Return the (x, y) coordinate for the center point of the cell that contains the specified text.  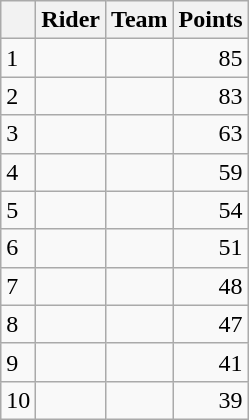
1 (18, 58)
63 (210, 134)
48 (210, 286)
41 (210, 362)
Rider (71, 20)
10 (18, 400)
8 (18, 324)
9 (18, 362)
83 (210, 96)
6 (18, 248)
54 (210, 210)
85 (210, 58)
39 (210, 400)
7 (18, 286)
Team (140, 20)
59 (210, 172)
4 (18, 172)
47 (210, 324)
3 (18, 134)
5 (18, 210)
51 (210, 248)
Points (210, 20)
2 (18, 96)
